Identify which cell holds the provided text, then report its (X, Y) central coordinate. 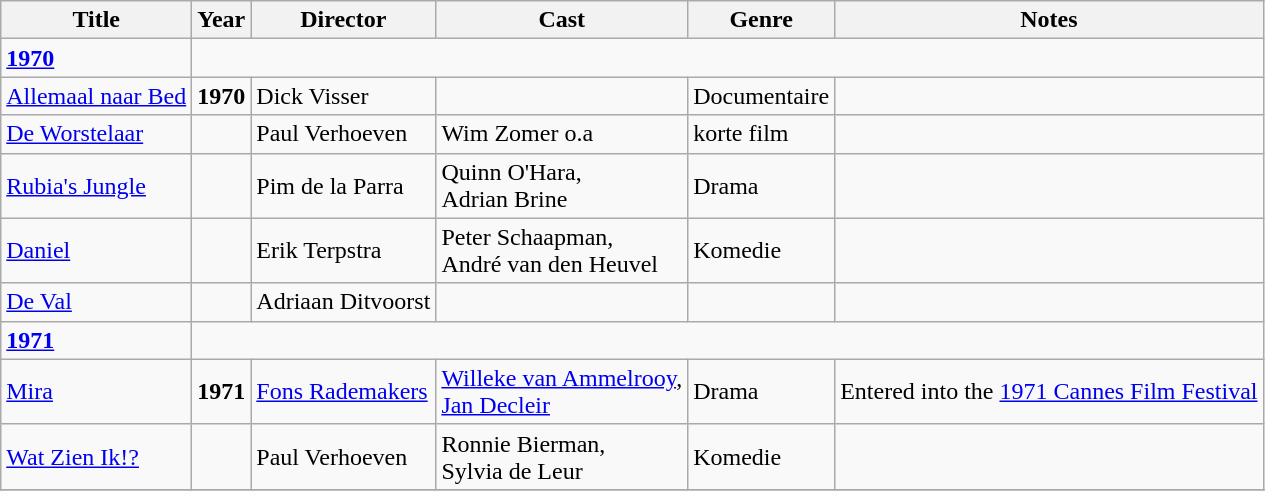
Quinn O'Hara,Adrian Brine (562, 186)
Wat Zien Ik!? (96, 456)
Title (96, 20)
Adriaan Ditvoorst (344, 302)
Dick Visser (344, 96)
Cast (562, 20)
Fons Rademakers (344, 392)
Ronnie Bierman,Sylvia de Leur (562, 456)
Notes (1049, 20)
Daniel (96, 250)
Genre (762, 20)
korte film (762, 134)
Peter Schaapman,André van den Heuvel (562, 250)
Erik Terpstra (344, 250)
Rubia's Jungle (96, 186)
Entered into the 1971 Cannes Film Festival (1049, 392)
Allemaal naar Bed (96, 96)
Wim Zomer o.a (562, 134)
De Worstelaar (96, 134)
Documentaire (762, 96)
Director (344, 20)
De Val (96, 302)
Pim de la Parra (344, 186)
Year (222, 20)
Mira (96, 392)
Willeke van Ammelrooy,Jan Decleir (562, 392)
